Provide the [X, Y] coordinate of the cell's center where the given text is located.  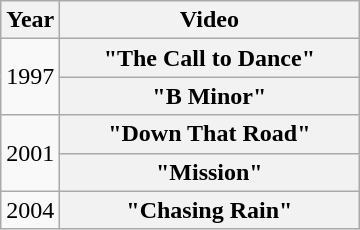
"Chasing Rain" [210, 210]
"Mission" [210, 172]
"Down That Road" [210, 134]
"B Minor" [210, 96]
"The Call to Dance" [210, 58]
2004 [30, 210]
2001 [30, 153]
Year [30, 20]
1997 [30, 77]
Video [210, 20]
